Find where the given text appears and provide that cell's center as [x, y] coordinate. 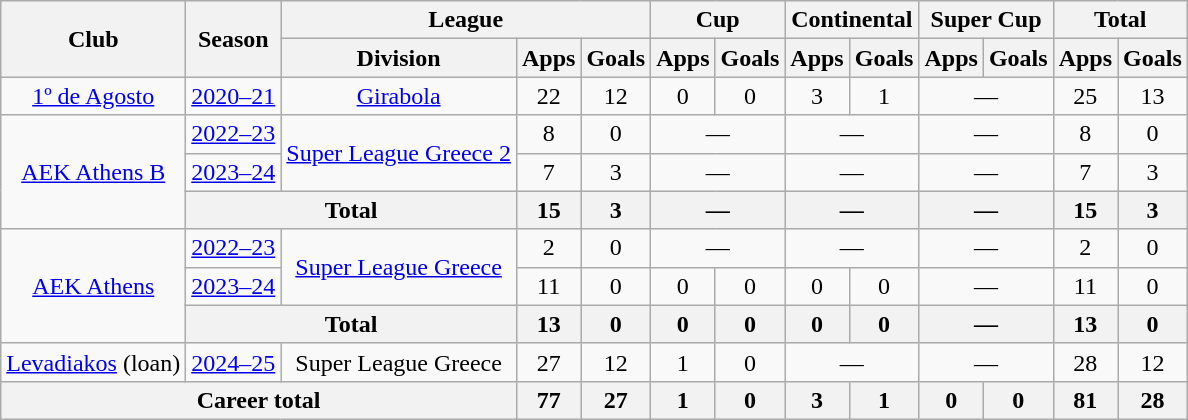
81 [1085, 400]
Levadiakos (loan) [94, 362]
Cup [718, 20]
Super Cup [986, 20]
1º de Agosto [94, 96]
Career total [259, 400]
Club [94, 39]
22 [548, 96]
Continental [852, 20]
2020–21 [234, 96]
Girabola [399, 96]
77 [548, 400]
AEK Athens B [94, 172]
Season [234, 39]
AEK Athens [94, 286]
2024–25 [234, 362]
Division [399, 58]
Super League Greece 2 [399, 153]
League [466, 20]
25 [1085, 96]
